Return [x, y] of the center of cell containing provided text 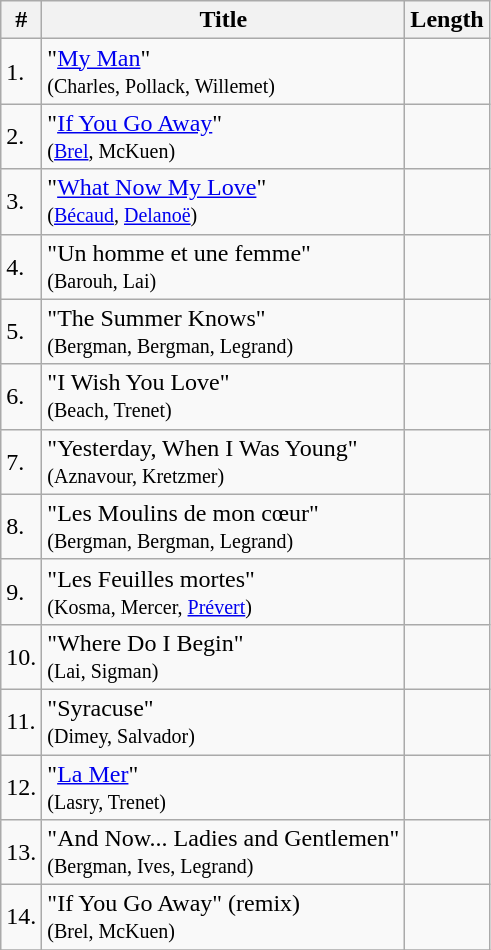
1. [22, 72]
"Syracuse" (Dimey, Salvador) [224, 722]
"Les Moulins de mon cœur" (Bergman, Bergman, Legrand) [224, 526]
Title [224, 20]
"Les Feuilles mortes" (Kosma, Mercer, Prévert) [224, 592]
"My Man" (Charles, Pollack, Willemet) [224, 72]
"Un homme et une femme" (Barouh, Lai) [224, 266]
6. [22, 396]
"Yesterday, When I Was Young" (Aznavour, Kretzmer) [224, 462]
"La Mer" (Lasry, Trenet) [224, 786]
8. [22, 526]
9. [22, 592]
"If You Go Away" (remix) (Brel, McKuen) [224, 918]
2. [22, 136]
"If You Go Away" (Brel, McKuen) [224, 136]
4. [22, 266]
12. [22, 786]
"The Summer Knows" (Bergman, Bergman, Legrand) [224, 332]
# [22, 20]
"And Now... Ladies and Gentlemen" (Bergman, Ives, Legrand) [224, 852]
13. [22, 852]
7. [22, 462]
Length [447, 20]
"I Wish You Love" (Beach, Trenet) [224, 396]
"Where Do I Begin" (Lai, Sigman) [224, 656]
3. [22, 202]
5. [22, 332]
10. [22, 656]
"What Now My Love" (Bécaud, Delanoë) [224, 202]
11. [22, 722]
14. [22, 918]
